Capture the cell that displays the provided text and extract its (X, Y) central coordinate. 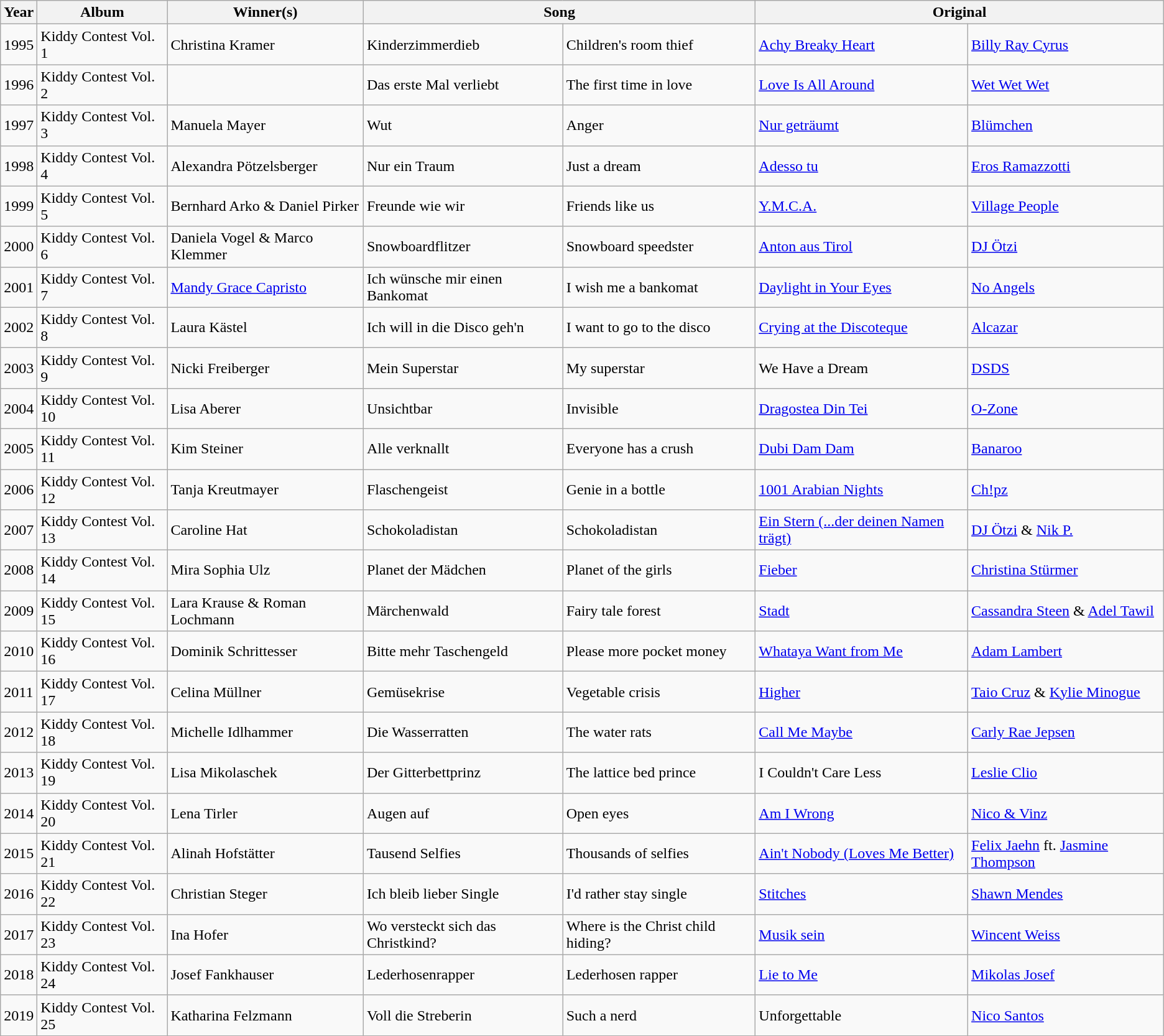
Bitte mehr Taschengeld (463, 652)
Wincent Weiss (1066, 934)
Ich bleib lieber Single (463, 894)
Ina Hofer (265, 934)
Kinderzimmerdieb (463, 45)
Kiddy Contest Vol. 16 (102, 652)
Lena Tirler (265, 813)
Kiddy Contest Vol. 23 (102, 934)
Christina Stürmer (1066, 571)
Tanja Kreutmayer (265, 489)
Josef Fankhauser (265, 975)
Die Wasserratten (463, 733)
Stadt (862, 611)
Caroline Hat (265, 530)
1999 (19, 206)
Tausend Selfies (463, 853)
Billy Ray Cyrus (1066, 45)
I want to go to the disco (659, 327)
2016 (19, 894)
1001 Arabian Nights (862, 489)
2008 (19, 571)
2012 (19, 733)
Michelle Idlhammer (265, 733)
Wo versteckt sich das Christkind? (463, 934)
Kiddy Contest Vol. 15 (102, 611)
Alle verknallt (463, 449)
Daylight in Your Eyes (862, 287)
Kiddy Contest Vol. 5 (102, 206)
Where is the Christ child hiding? (659, 934)
I wish me a bankomat (659, 287)
Ain't Nobody (Loves Me Better) (862, 853)
Anger (659, 126)
2006 (19, 489)
Original (959, 12)
2002 (19, 327)
Kiddy Contest Vol. 22 (102, 894)
Musik sein (862, 934)
Such a nerd (659, 1015)
Christian Steger (265, 894)
Fairy tale forest (659, 611)
Das erste Mal verliebt (463, 85)
Nur ein Traum (463, 165)
Lederhosenrapper (463, 975)
Fieber (862, 571)
Crying at the Discoteque (862, 327)
Ein Stern (...der deinen Namen trägt) (862, 530)
Village People (1066, 206)
2001 (19, 287)
Ch!pz (1066, 489)
Kiddy Contest Vol. 10 (102, 408)
Manuela Mayer (265, 126)
Mandy Grace Capristo (265, 287)
Dubi Dam Dam (862, 449)
Wut (463, 126)
Kiddy Contest Vol. 11 (102, 449)
Nico & Vinz (1066, 813)
Just a dream (659, 165)
Kiddy Contest Vol. 19 (102, 772)
Kiddy Contest Vol. 7 (102, 287)
Gemüsekrise (463, 691)
Kiddy Contest Vol. 21 (102, 853)
2009 (19, 611)
Eros Ramazzotti (1066, 165)
2014 (19, 813)
Love Is All Around (862, 85)
Mira Sophia Ulz (265, 571)
2004 (19, 408)
Everyone has a crush (659, 449)
Children's room thief (659, 45)
Augen auf (463, 813)
2000 (19, 246)
Please more pocket money (659, 652)
Stitches (862, 894)
Christina Kramer (265, 45)
Celina Müllner (265, 691)
Alinah Hofstätter (265, 853)
Kiddy Contest Vol. 3 (102, 126)
Snowboardflitzer (463, 246)
1998 (19, 165)
Mein Superstar (463, 368)
Kiddy Contest Vol. 1 (102, 45)
Winner(s) (265, 12)
DSDS (1066, 368)
Nur geträumt (862, 126)
Adesso tu (862, 165)
Am I Wrong (862, 813)
2005 (19, 449)
Thousands of selfies (659, 853)
2010 (19, 652)
2003 (19, 368)
Snowboard speedster (659, 246)
Kiddy Contest Vol. 2 (102, 85)
Felix Jaehn ft. Jasmine Thompson (1066, 853)
Märchenwald (463, 611)
Planet of the girls (659, 571)
Der Gitterbettprinz (463, 772)
2017 (19, 934)
DJ Ötzi & Nik P. (1066, 530)
1995 (19, 45)
The first time in love (659, 85)
Nicki Freiberger (265, 368)
1997 (19, 126)
The water rats (659, 733)
Alexandra Pötzelsberger (265, 165)
Ich will in die Disco geh'n (463, 327)
Open eyes (659, 813)
O-Zone (1066, 408)
Unforgettable (862, 1015)
2019 (19, 1015)
Album (102, 12)
Laura Kästel (265, 327)
Planet der Mädchen (463, 571)
Vegetable crisis (659, 691)
Daniela Vogel & Marco Klemmer (265, 246)
Adam Lambert (1066, 652)
2018 (19, 975)
We Have a Dream (862, 368)
I Couldn't Care Less (862, 772)
Unsichtbar (463, 408)
Leslie Clio (1066, 772)
Kim Steiner (265, 449)
Freunde wie wir (463, 206)
Blümchen (1066, 126)
No Angels (1066, 287)
Kiddy Contest Vol. 12 (102, 489)
Mikolas Josef (1066, 975)
Lie to Me (862, 975)
Alcazar (1066, 327)
Kiddy Contest Vol. 20 (102, 813)
Cassandra Steen & Adel Tawil (1066, 611)
Kiddy Contest Vol. 18 (102, 733)
Genie in a bottle (659, 489)
Ich wünsche mir einen Bankomat (463, 287)
DJ Ötzi (1066, 246)
Banaroo (1066, 449)
Kiddy Contest Vol. 4 (102, 165)
2015 (19, 853)
Song (559, 12)
1996 (19, 85)
Voll die Streberin (463, 1015)
Kiddy Contest Vol. 8 (102, 327)
I'd rather stay single (659, 894)
Call Me Maybe (862, 733)
Dominik Schrittesser (265, 652)
2007 (19, 530)
Shawn Mendes (1066, 894)
Lisa Mikolaschek (265, 772)
Invisible (659, 408)
Carly Rae Jepsen (1066, 733)
Lisa Aberer (265, 408)
Whataya Want from Me (862, 652)
Kiddy Contest Vol. 24 (102, 975)
Y.M.C.A. (862, 206)
Nico Santos (1066, 1015)
Achy Breaky Heart (862, 45)
Friends like us (659, 206)
Kiddy Contest Vol. 6 (102, 246)
Kiddy Contest Vol. 14 (102, 571)
Kiddy Contest Vol. 13 (102, 530)
Wet Wet Wet (1066, 85)
Lederhosen rapper (659, 975)
2013 (19, 772)
Anton aus Tirol (862, 246)
Taio Cruz & Kylie Minogue (1066, 691)
Kiddy Contest Vol. 17 (102, 691)
Kiddy Contest Vol. 25 (102, 1015)
Lara Krause & Roman Lochmann (265, 611)
My superstar (659, 368)
Year (19, 12)
Kiddy Contest Vol. 9 (102, 368)
2011 (19, 691)
Dragostea Din Tei (862, 408)
Bernhard Arko & Daniel Pirker (265, 206)
Higher (862, 691)
Flaschengeist (463, 489)
The lattice bed prince (659, 772)
Katharina Felzmann (265, 1015)
